Detect which cell encompasses the target text, then output its [x, y] center coordinate. 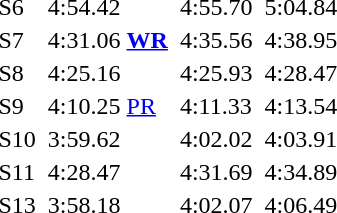
4:35.56 [216, 40]
4:11.33 [216, 106]
4:10.25 PR [108, 106]
4:31.06 WR [108, 40]
4:28.47 [108, 172]
4:02.02 [216, 139]
4:25.16 [108, 73]
3:59.62 [108, 139]
4:25.93 [216, 73]
4:31.69 [216, 172]
